Return (x, y) of the center of cell containing provided text 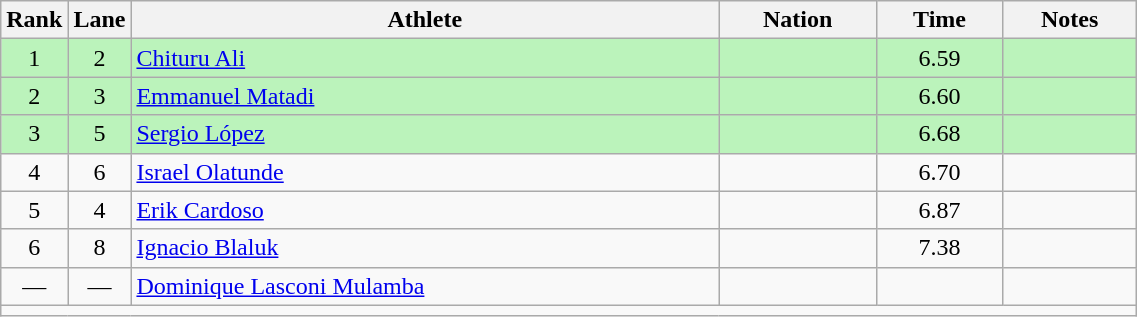
6.68 (940, 134)
Nation (798, 20)
1 (34, 58)
Dominique Lasconi Mulamba (425, 286)
Israel Olatunde (425, 172)
6.87 (940, 210)
Ignacio Blaluk (425, 248)
Sergio López (425, 134)
Chituru Ali (425, 58)
Erik Cardoso (425, 210)
6.60 (940, 96)
8 (100, 248)
Lane (100, 20)
6.59 (940, 58)
7.38 (940, 248)
Emmanuel Matadi (425, 96)
Athlete (425, 20)
Notes (1069, 20)
6.70 (940, 172)
Time (940, 20)
Rank (34, 20)
